Provide the (x, y) coordinate of the cell's center where the given text is located.  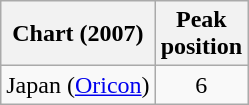
6 (201, 85)
Chart (2007) (78, 34)
Japan (Oricon) (78, 85)
Peakposition (201, 34)
